Capture the cell that displays the provided text and extract its [X, Y] central coordinate. 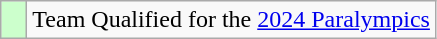
Team Qualified for the 2024 Paralympics [232, 20]
